Detect which cell encompasses the target text, then output its [x, y] center coordinate. 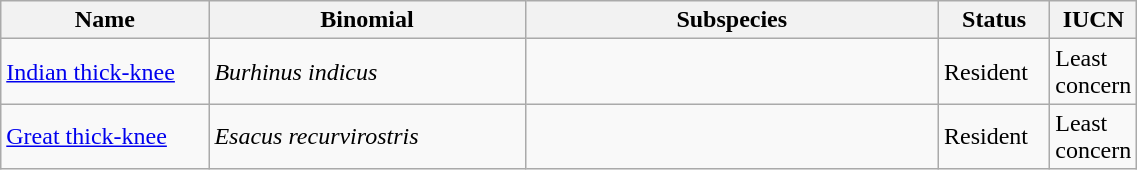
Indian thick-knee [105, 72]
IUCN [1094, 20]
Esacus recurvirostris [367, 136]
Binomial [367, 20]
Name [105, 20]
Great thick-knee [105, 136]
Burhinus indicus [367, 72]
Subspecies [732, 20]
Status [994, 20]
